Determine the [X, Y] coordinate at the center of the cell enclosing the given text.  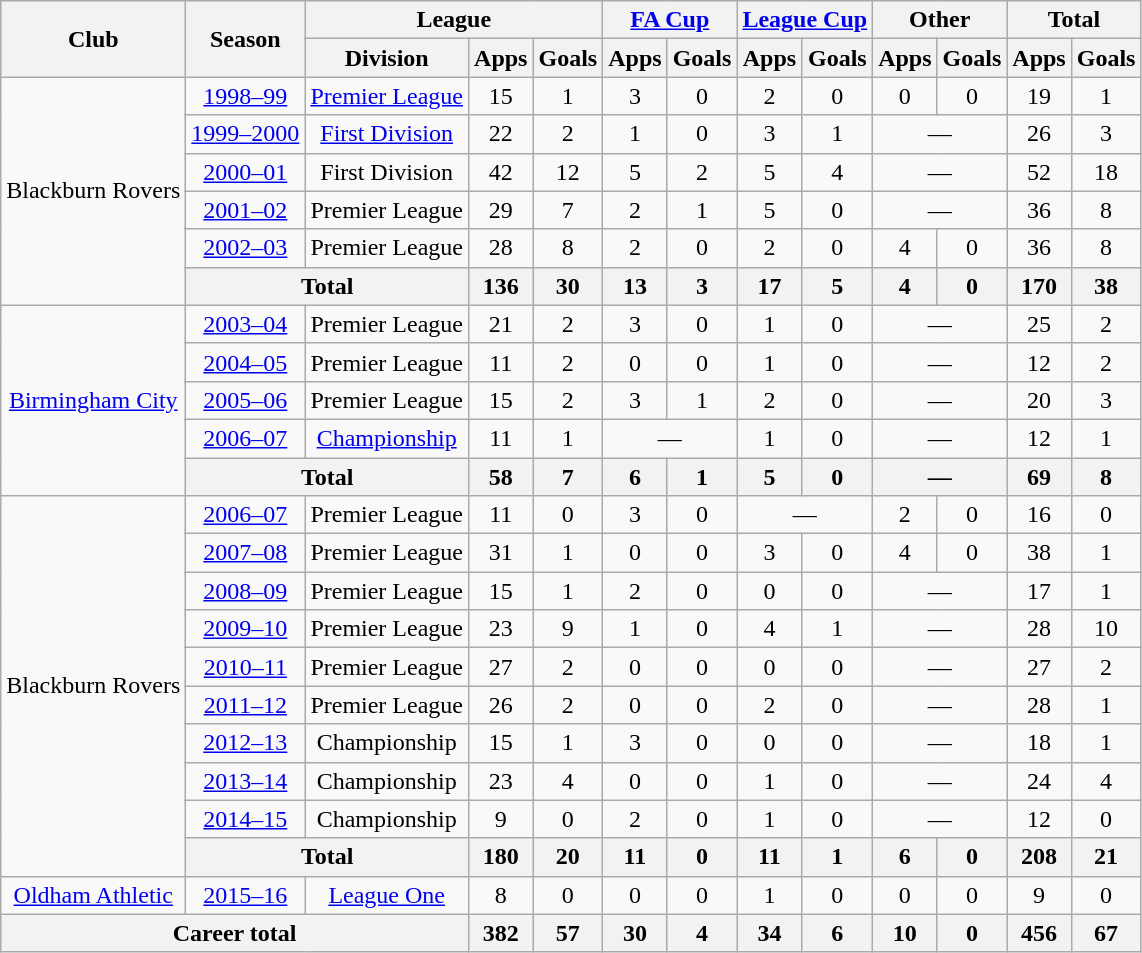
2003–04 [246, 324]
25 [1039, 324]
2014–15 [246, 819]
League [454, 20]
22 [501, 134]
2007–08 [246, 553]
67 [1106, 933]
FA Cup [670, 20]
34 [770, 933]
2011–12 [246, 705]
69 [1039, 477]
2010–11 [246, 667]
2005–06 [246, 400]
2004–05 [246, 362]
52 [1039, 172]
180 [501, 857]
Other [940, 20]
2009–10 [246, 629]
Season [246, 39]
456 [1039, 933]
Division [387, 58]
24 [1039, 781]
31 [501, 553]
2015–16 [246, 895]
2012–13 [246, 743]
136 [501, 286]
2008–09 [246, 591]
19 [1039, 96]
League One [387, 895]
2013–14 [246, 781]
1998–99 [246, 96]
57 [568, 933]
1999–2000 [246, 134]
Birmingham City [94, 400]
Oldham Athletic [94, 895]
2000–01 [246, 172]
2001–02 [246, 210]
208 [1039, 857]
29 [501, 210]
382 [501, 933]
42 [501, 172]
16 [1039, 515]
13 [635, 286]
League Cup [805, 20]
58 [501, 477]
2002–03 [246, 248]
Club [94, 39]
170 [1039, 286]
Career total [235, 933]
